Capture the cell that displays the provided text and extract its (x, y) central coordinate. 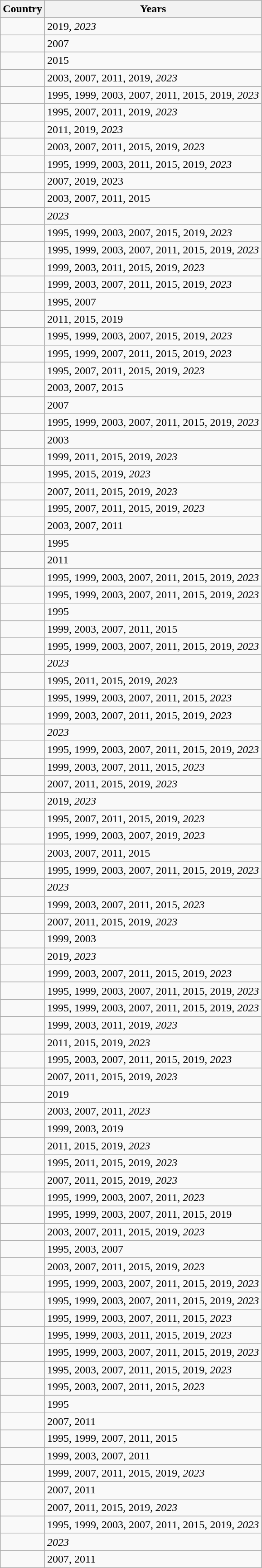
1999, 2003, 2007, 2011 (153, 1456)
1999, 2003, 2019 (153, 1129)
1999, 2003 (153, 939)
2003, 2007, 2011, 2023 (153, 1111)
2003, 2007, 2011 (153, 526)
2011, 2015, 2019 (153, 319)
1995, 2015, 2019, 2023 (153, 474)
1995, 2003, 2007 (153, 1249)
1999, 2003, 2007, 2011, 2015 (153, 629)
1995, 1999, 2003, 2007, 2019, 2023 (153, 836)
1999, 2003, 2011, 2019, 2023 (153, 1025)
1995, 1999, 2007, 2011, 2015, 2019, 2023 (153, 353)
2019 (153, 1094)
2003, 2007, 2015 (153, 388)
1999, 2011, 2015, 2019, 2023 (153, 457)
2011, 2019, 2023 (153, 129)
Country (23, 9)
1995, 1999, 2003, 2007, 2011, 2015, 2019 (153, 1215)
2003, 2007, 2011, 2019, 2023 (153, 78)
1999, 2003, 2011, 2015, 2019, 2023 (153, 267)
2007, 2019, 2023 (153, 181)
2011 (153, 560)
1995, 2007 (153, 302)
Years (153, 9)
1995, 2007, 2011, 2019, 2023 (153, 112)
2003 (153, 439)
1995, 2003, 2007, 2011, 2015, 2023 (153, 1387)
1999, 2007, 2011, 2015, 2019, 2023 (153, 1473)
1995, 1999, 2007, 2011, 2015 (153, 1439)
1995, 1999, 2003, 2007, 2011, 2023 (153, 1197)
2015 (153, 61)
